Find where the given text appears and provide that cell's center as (X, Y) coordinate. 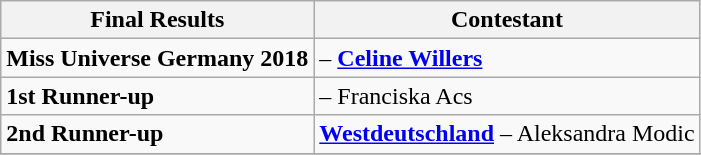
1st Runner-up (158, 96)
– Celine Willers (507, 58)
Contestant (507, 20)
Westdeutschland – Aleksandra Modic (507, 134)
2nd Runner-up (158, 134)
– Franciska Acs (507, 96)
Final Results (158, 20)
Miss Universe Germany 2018 (158, 58)
